Output the (x, y) coordinate of the center of the cell containing the given text.  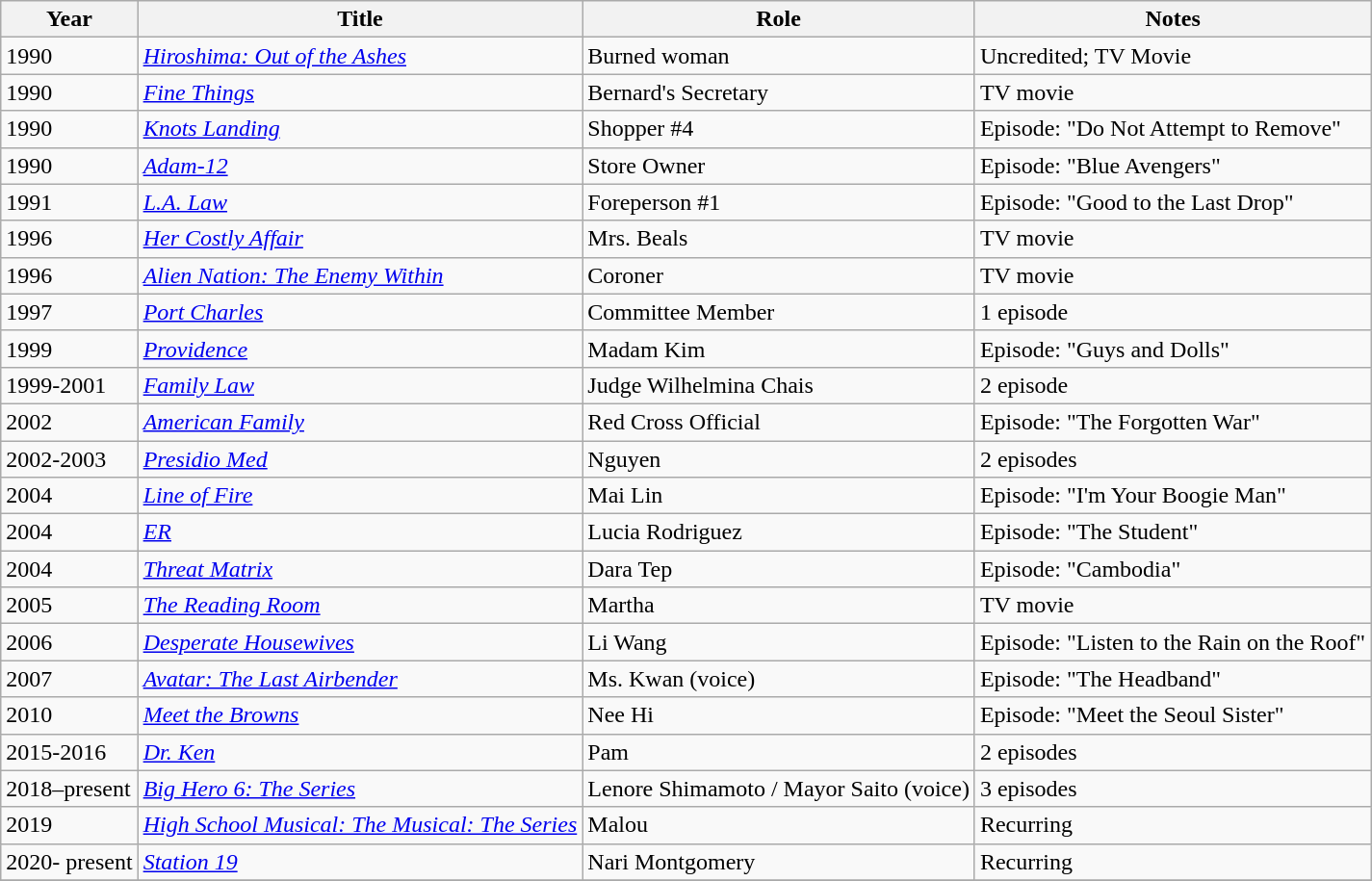
2020- present (69, 862)
Title (360, 19)
Li Wang (779, 642)
1999-2001 (69, 385)
Burned woman (779, 56)
1991 (69, 202)
Her Costly Affair (360, 239)
Dr. Ken (360, 752)
Avatar: The Last Airbender (360, 679)
Episode: "I'm Your Boogie Man" (1173, 496)
2005 (69, 606)
Mai Lin (779, 496)
1999 (69, 349)
2007 (69, 679)
Episode: "Good to the Last Drop" (1173, 202)
Episode: "Meet the Seoul Sister" (1173, 715)
Nee Hi (779, 715)
Episode: "Cambodia" (1173, 569)
Madam Kim (779, 349)
Episode: "The Headband" (1173, 679)
2 episode (1173, 385)
Ms. Kwan (voice) (779, 679)
Episode: "Do Not Attempt to Remove" (1173, 129)
Threat Matrix (360, 569)
Meet the Browns (360, 715)
Port Charles (360, 312)
Providence (360, 349)
2010 (69, 715)
ER (360, 532)
Pam (779, 752)
Red Cross Official (779, 422)
American Family (360, 422)
Martha (779, 606)
Judge Wilhelmina Chais (779, 385)
Nari Montgomery (779, 862)
Store Owner (779, 166)
Episode: "The Student" (1173, 532)
Alien Nation: The Enemy Within (360, 275)
Station 19 (360, 862)
Coroner (779, 275)
2019 (69, 825)
Nguyen (779, 459)
Malou (779, 825)
Notes (1173, 19)
Lenore Shimamoto / Mayor Saito (voice) (779, 789)
Family Law (360, 385)
2015-2016 (69, 752)
2002 (69, 422)
L.A. Law (360, 202)
Uncredited; TV Movie (1173, 56)
Desperate Housewives (360, 642)
Episode: "The Forgotten War" (1173, 422)
Episode: "Blue Avengers" (1173, 166)
2002-2003 (69, 459)
2006 (69, 642)
Adam-12 (360, 166)
1997 (69, 312)
High School Musical: The Musical: The Series (360, 825)
1 episode (1173, 312)
Lucia Rodriguez (779, 532)
Role (779, 19)
Line of Fire (360, 496)
Committee Member (779, 312)
Mrs. Beals (779, 239)
Episode: "Guys and Dolls" (1173, 349)
Knots Landing (360, 129)
3 episodes (1173, 789)
Dara Tep (779, 569)
The Reading Room (360, 606)
Foreperson #1 (779, 202)
Episode: "Listen to the Rain on the Roof" (1173, 642)
Shopper #4 (779, 129)
Big Hero 6: The Series (360, 789)
2018–present (69, 789)
Presidio Med (360, 459)
Hiroshima: Out of the Ashes (360, 56)
Fine Things (360, 92)
Year (69, 19)
Bernard's Secretary (779, 92)
